Capture the cell that displays the provided text and extract its (X, Y) central coordinate. 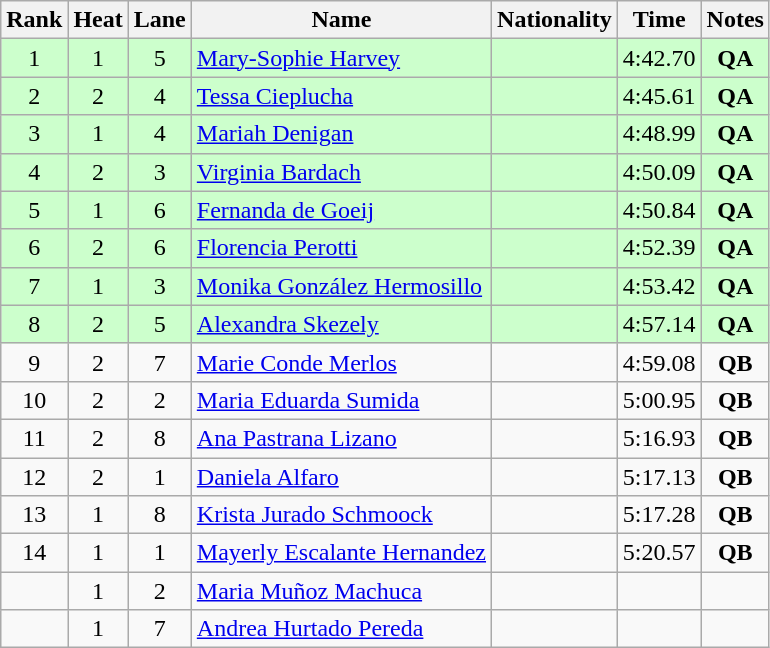
5:17.28 (659, 515)
Mayerly Escalante Hernandez (341, 553)
Fernanda de Goeij (341, 210)
4:45.61 (659, 96)
4:59.08 (659, 362)
Daniela Alfaro (341, 477)
Marie Conde Merlos (341, 362)
Virginia Bardach (341, 172)
Florencia Perotti (341, 248)
5:16.93 (659, 438)
Andrea Hurtado Pereda (341, 629)
11 (34, 438)
Time (659, 20)
4:53.42 (659, 286)
Ana Pastrana Lizano (341, 438)
Lane (160, 20)
5:17.13 (659, 477)
4:50.84 (659, 210)
Tessa Cieplucha (341, 96)
4:50.09 (659, 172)
Heat (98, 20)
Monika González Hermosillo (341, 286)
Rank (34, 20)
14 (34, 553)
4:42.70 (659, 58)
12 (34, 477)
Alexandra Skezely (341, 324)
13 (34, 515)
5:20.57 (659, 553)
9 (34, 362)
5:00.95 (659, 400)
4:52.39 (659, 248)
Maria Muñoz Machuca (341, 591)
10 (34, 400)
4:57.14 (659, 324)
Name (341, 20)
Notes (735, 20)
4:48.99 (659, 134)
Maria Eduarda Sumida (341, 400)
Mary-Sophie Harvey (341, 58)
Nationality (555, 20)
Krista Jurado Schmoock (341, 515)
Mariah Denigan (341, 134)
